For the text-containing cell, return its midpoint in [X, Y] coordinate format. 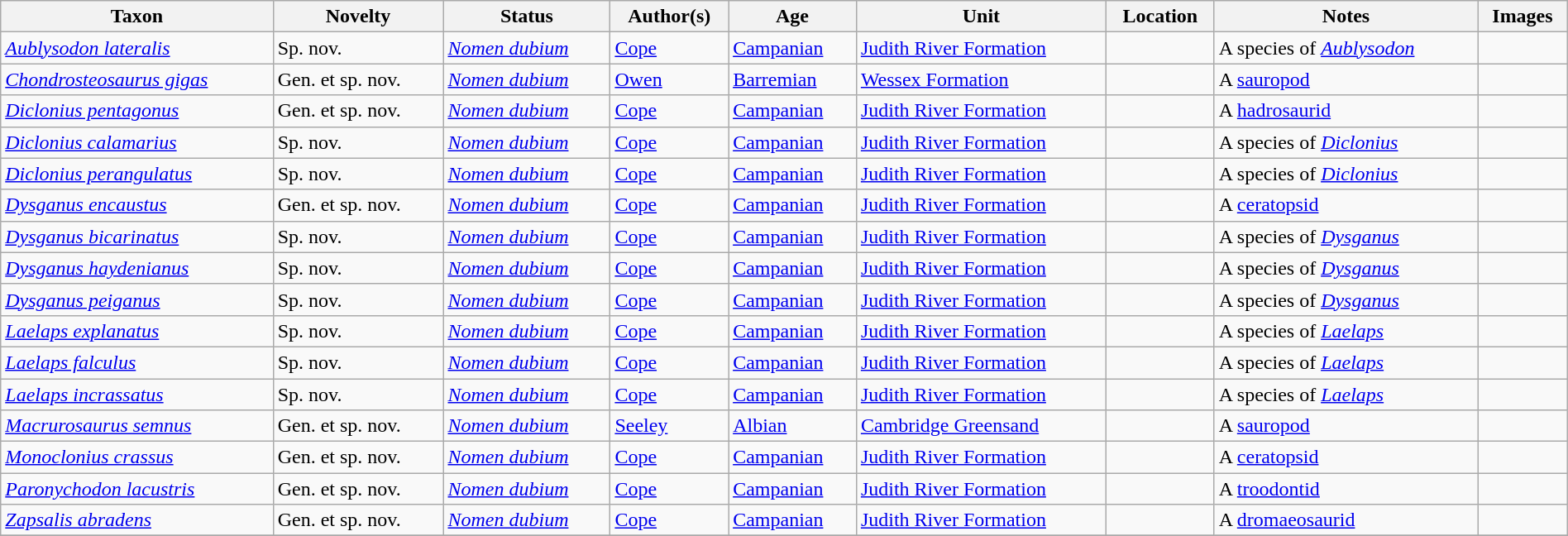
Dysganus haydenianus [137, 268]
Chondrosteosaurus gigas [137, 79]
Wessex Formation [981, 79]
Barremian [792, 79]
Taxon [137, 17]
Paronychodon lacustris [137, 489]
Dysganus peiganus [137, 299]
Laelaps incrassatus [137, 395]
Novelty [358, 17]
Diclonius pentagonus [137, 111]
Diclonius perangulatus [137, 174]
A dromaeosaurid [1346, 520]
Unit [981, 17]
Aublysodon lateralis [137, 48]
Dysganus encaustus [137, 205]
Albian [792, 426]
Notes [1346, 17]
Age [792, 17]
Images [1523, 17]
Zapsalis abradens [137, 520]
Diclonius calamarius [137, 142]
Cambridge Greensand [981, 426]
A hadrosaurid [1346, 111]
Laelaps falculus [137, 362]
A species of Aublysodon [1346, 48]
Dysganus bicarinatus [137, 237]
Status [527, 17]
A troodontid [1346, 489]
Location [1161, 17]
Author(s) [670, 17]
Monoclonius crassus [137, 457]
Macrurosaurus semnus [137, 426]
Laelaps explanatus [137, 331]
Owen [670, 79]
Seeley [670, 426]
